Extract the [X, Y] coordinate from the center of the cell holding the provided text.  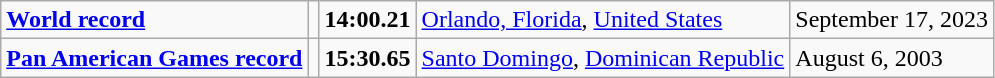
14:00.21 [368, 20]
Pan American Games record [154, 58]
World record [154, 20]
Santo Domingo, Dominican Republic [603, 58]
September 17, 2023 [892, 20]
August 6, 2003 [892, 58]
Orlando, Florida, United States [603, 20]
15:30.65 [368, 58]
